Pinpoint the cell where the given text exists, returning its [X, Y] midpoint coordinate. 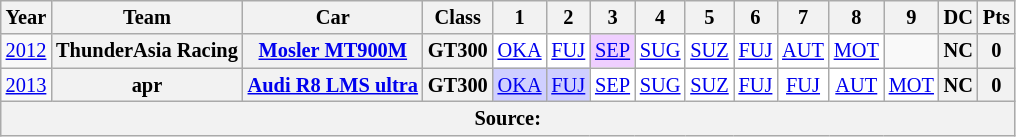
DC [958, 17]
Mosler MT900M [333, 51]
4 [660, 17]
Year [26, 17]
2 [568, 17]
3 [612, 17]
Source: [508, 118]
Pts [996, 17]
7 [803, 17]
ThunderAsia Racing [147, 51]
6 [756, 17]
Audi R8 LMS ultra [333, 85]
9 [912, 17]
Class [458, 17]
1 [520, 17]
2012 [26, 51]
Team [147, 17]
apr [147, 85]
Car [333, 17]
2013 [26, 85]
8 [856, 17]
5 [709, 17]
